From the cell containing the given text, extract its center point as [x, y] coordinate. 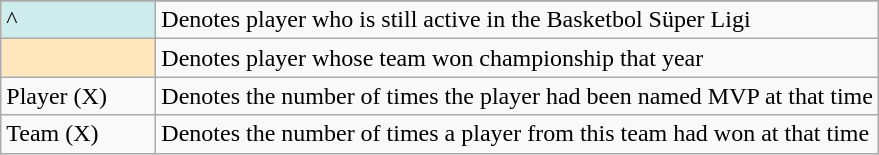
Denotes player who is still active in the Basketbol Süper Ligi [518, 20]
Player (X) [78, 96]
Denotes player whose team won championship that year [518, 58]
Denotes the number of times the player had been named MVP at that time [518, 96]
Denotes the number of times a player from this team had won at that time [518, 134]
Team (X) [78, 134]
^ [78, 20]
